Return the [X, Y] coordinate for the center point of the cell that contains the specified text.  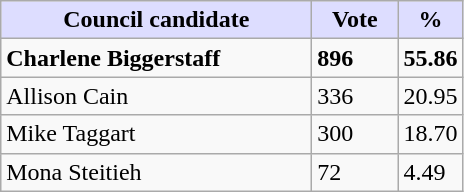
Mike Taggart [156, 134]
336 [355, 96]
Allison Cain [156, 96]
4.49 [430, 172]
18.70 [430, 134]
896 [355, 58]
300 [355, 134]
% [430, 20]
55.86 [430, 58]
Mona Steitieh [156, 172]
Vote [355, 20]
20.95 [430, 96]
72 [355, 172]
Council candidate [156, 20]
Charlene Biggerstaff [156, 58]
